Detect which cell encompasses the target text, then output its (X, Y) center coordinate. 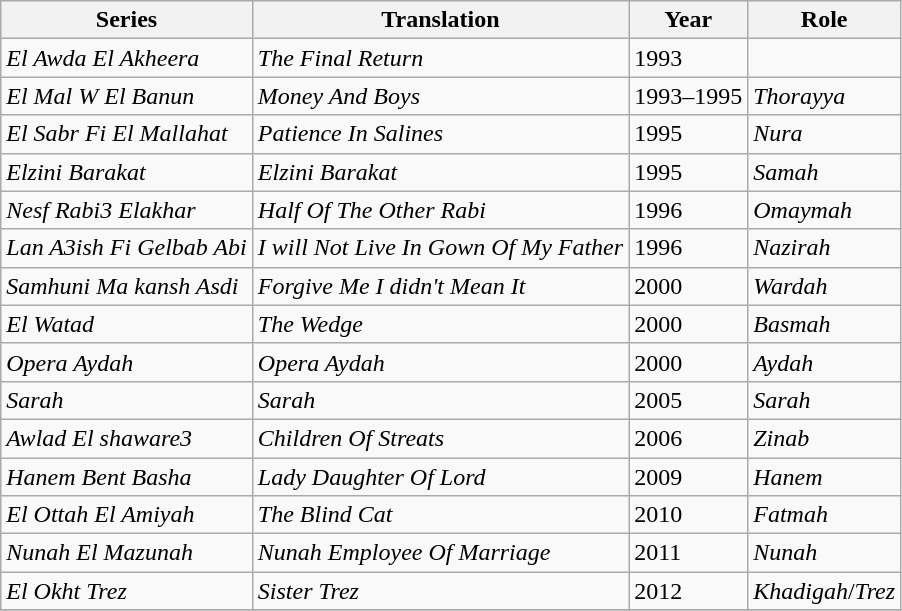
Zinab (824, 438)
2006 (688, 438)
Aydah (824, 362)
Wardah (824, 286)
Money And Boys (440, 96)
Awlad El shaware3 (127, 438)
Nesf Rabi3 Elakhar (127, 210)
Hanem (824, 477)
Samah (824, 172)
Khadigah/Trez (824, 591)
El Sabr Fi El Mallahat (127, 134)
I will Not Live In Gown Of My Father (440, 248)
Role (824, 20)
Samhuni Ma kansh Asdi (127, 286)
Hanem Bent Basha (127, 477)
El Watad (127, 324)
Patience In Salines (440, 134)
2009 (688, 477)
1993–1995 (688, 96)
2011 (688, 553)
Lan A3ish Fi Gelbab Abi (127, 248)
2010 (688, 515)
Lady Daughter Of Lord (440, 477)
Translation (440, 20)
Sister Trez (440, 591)
El Mal W El Banun (127, 96)
The Final Return (440, 58)
El Okht Trez (127, 591)
1993 (688, 58)
El Awda El Akheera (127, 58)
Omaymah (824, 210)
Series (127, 20)
Fatmah (824, 515)
The Blind Cat (440, 515)
Forgive Me I didn't Mean It (440, 286)
Basmah (824, 324)
Nura (824, 134)
2005 (688, 400)
Thorayya (824, 96)
Half Of The Other Rabi (440, 210)
Nunah (824, 553)
Nunah El Mazunah (127, 553)
Children Of Streats (440, 438)
El Ottah El Amiyah (127, 515)
2012 (688, 591)
Nazirah (824, 248)
The Wedge (440, 324)
Nunah Employee Of Marriage (440, 553)
Year (688, 20)
